Capture the cell that displays the provided text and extract its (X, Y) central coordinate. 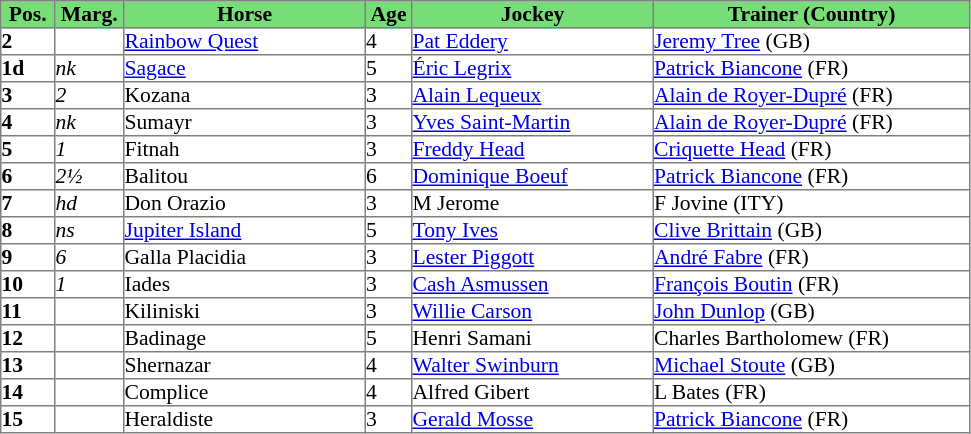
Yves Saint-Martin (533, 122)
9 (28, 258)
Jeremy Tree (GB) (811, 42)
John Dunlop (GB) (811, 312)
Dominique Boeuf (533, 176)
15 (28, 420)
Lester Piggott (533, 258)
8 (28, 230)
ns (90, 230)
Tony Ives (533, 230)
Fitnah (245, 150)
13 (28, 366)
Badinage (245, 338)
Rainbow Quest (245, 42)
Jockey (533, 14)
Don Orazio (245, 204)
Walter Swinburn (533, 366)
M Jerome (533, 204)
hd (90, 204)
Kiliniski (245, 312)
2½ (90, 176)
Gerald Mosse (533, 420)
Trainer (Country) (811, 14)
Jupiter Island (245, 230)
Pat Eddery (533, 42)
Henri Samani (533, 338)
Kozana (245, 96)
Complice (245, 392)
Galla Placidia (245, 258)
10 (28, 284)
Marg. (90, 14)
Balitou (245, 176)
Willie Carson (533, 312)
11 (28, 312)
Iades (245, 284)
Clive Brittain (GB) (811, 230)
André Fabre (FR) (811, 258)
Charles Bartholomew (FR) (811, 338)
Sumayr (245, 122)
Alain Lequeux (533, 96)
Éric Legrix (533, 68)
Freddy Head (533, 150)
Alfred Gibert (533, 392)
Pos. (28, 14)
Michael Stoute (GB) (811, 366)
14 (28, 392)
Heraldiste (245, 420)
Age (388, 14)
Horse (245, 14)
Criquette Head (FR) (811, 150)
Sagace (245, 68)
Shernazar (245, 366)
7 (28, 204)
12 (28, 338)
Cash Asmussen (533, 284)
1d (28, 68)
François Boutin (FR) (811, 284)
L Bates (FR) (811, 392)
F Jovine (ITY) (811, 204)
